Scan for the cell matching the given text and deliver its (x, y) coordinate at center. 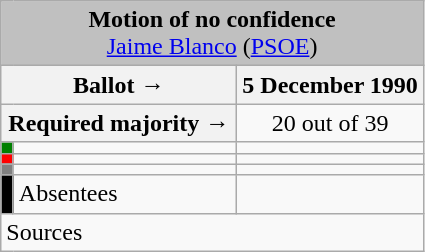
Sources (212, 232)
Motion of no confidenceJaime Blanco (PSOE) (212, 34)
20 out of 39 (330, 123)
Absentees (125, 194)
5 December 1990 (330, 85)
Ballot → (119, 85)
Required majority → (119, 123)
